Scan for the cell matching the given text and deliver its [x, y] coordinate at center. 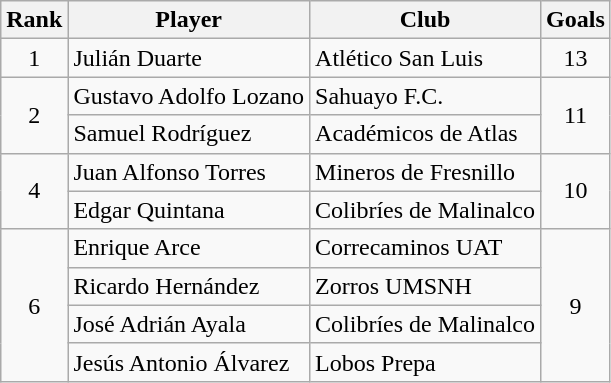
Zorros UMSNH [426, 286]
2 [34, 115]
Lobos Prepa [426, 362]
Académicos de Atlas [426, 134]
Goals [576, 20]
Correcaminos UAT [426, 248]
Edgar Quintana [189, 210]
Gustavo Adolfo Lozano [189, 96]
Club [426, 20]
Jesús Antonio Álvarez [189, 362]
Samuel Rodríguez [189, 134]
Mineros de Fresnillo [426, 172]
11 [576, 115]
Julián Duarte [189, 58]
Rank [34, 20]
Player [189, 20]
Ricardo Hernández [189, 286]
Enrique Arce [189, 248]
José Adrián Ayala [189, 324]
13 [576, 58]
Juan Alfonso Torres [189, 172]
4 [34, 191]
10 [576, 191]
Sahuayo F.C. [426, 96]
1 [34, 58]
Atlético San Luis [426, 58]
9 [576, 305]
6 [34, 305]
